Pinpoint the cell where the given text exists, returning its (x, y) midpoint coordinate. 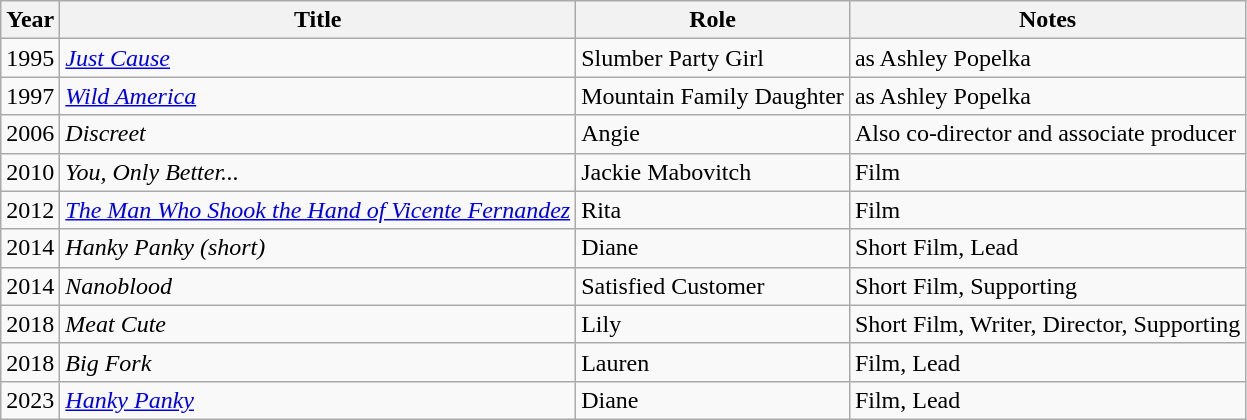
2023 (30, 400)
Lily (713, 324)
Short Film, Writer, Director, Supporting (1047, 324)
Discreet (318, 134)
Year (30, 20)
Hanky Panky (short) (318, 248)
Notes (1047, 20)
You, Only Better... (318, 172)
2012 (30, 210)
1995 (30, 58)
Short Film, Supporting (1047, 286)
Mountain Family Daughter (713, 96)
The Man Who Shook the Hand of Vicente Fernandez (318, 210)
2010 (30, 172)
Satisfied Customer (713, 286)
Lauren (713, 362)
Nanoblood (318, 286)
Slumber Party Girl (713, 58)
Title (318, 20)
Wild America (318, 96)
Angie (713, 134)
Meat Cute (318, 324)
Jackie Mabovitch (713, 172)
Also co-director and associate producer (1047, 134)
Role (713, 20)
Short Film, Lead (1047, 248)
2006 (30, 134)
1997 (30, 96)
Hanky Panky (318, 400)
Big Fork (318, 362)
Rita (713, 210)
Just Cause (318, 58)
